Locate the cell with the specified text and output its [X, Y] center coordinate. 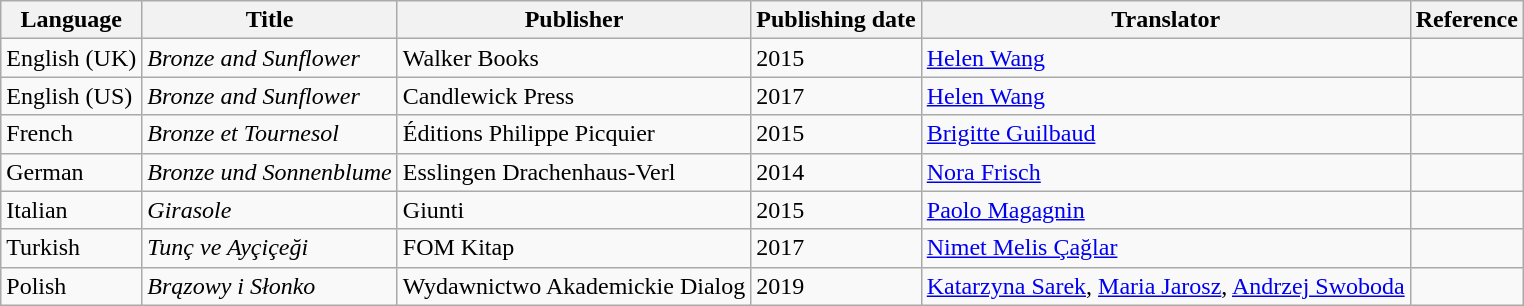
Bronze et Tournesol [270, 134]
Giunti [574, 210]
Wydawnictwo Akademickie Dialog [574, 286]
Publisher [574, 20]
Éditions Philippe Picquier [574, 134]
Tunç ve Ayçiçeği [270, 248]
German [72, 172]
Reference [1466, 20]
FOM Kitap [574, 248]
2014 [836, 172]
Walker Books [574, 58]
Italian [72, 210]
Esslingen Drachenhaus-Verl [574, 172]
Turkish [72, 248]
Polish [72, 286]
2019 [836, 286]
English (US) [72, 96]
Nimet Melis Çağlar [1166, 248]
Candlewick Press [574, 96]
Katarzyna Sarek, Maria Jarosz, Andrzej Swoboda [1166, 286]
Brigitte Guilbaud [1166, 134]
Nora Frisch [1166, 172]
Title [270, 20]
Translator [1166, 20]
English (UK) [72, 58]
Paolo Magagnin [1166, 210]
Brązowy i Słonko [270, 286]
Language [72, 20]
French [72, 134]
Publishing date [836, 20]
Girasole [270, 210]
Bronze und Sonnenblume [270, 172]
